Determine the [x, y] coordinate at the center of the cell enclosing the given text.  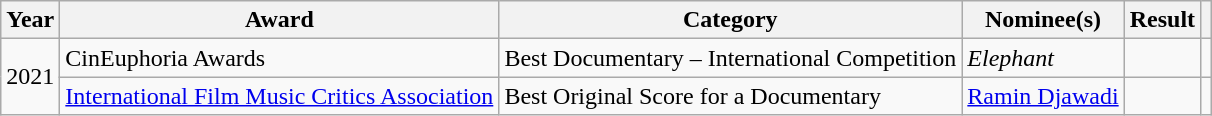
Ramin Djawadi [1043, 96]
Best Documentary – International Competition [730, 58]
Result [1162, 20]
Elephant [1043, 58]
Best Original Score for a Documentary [730, 96]
Nominee(s) [1043, 20]
Category [730, 20]
Award [280, 20]
International Film Music Critics Association [280, 96]
2021 [30, 77]
CinEuphoria Awards [280, 58]
Year [30, 20]
